Detect which cell encompasses the target text, then output its (x, y) center coordinate. 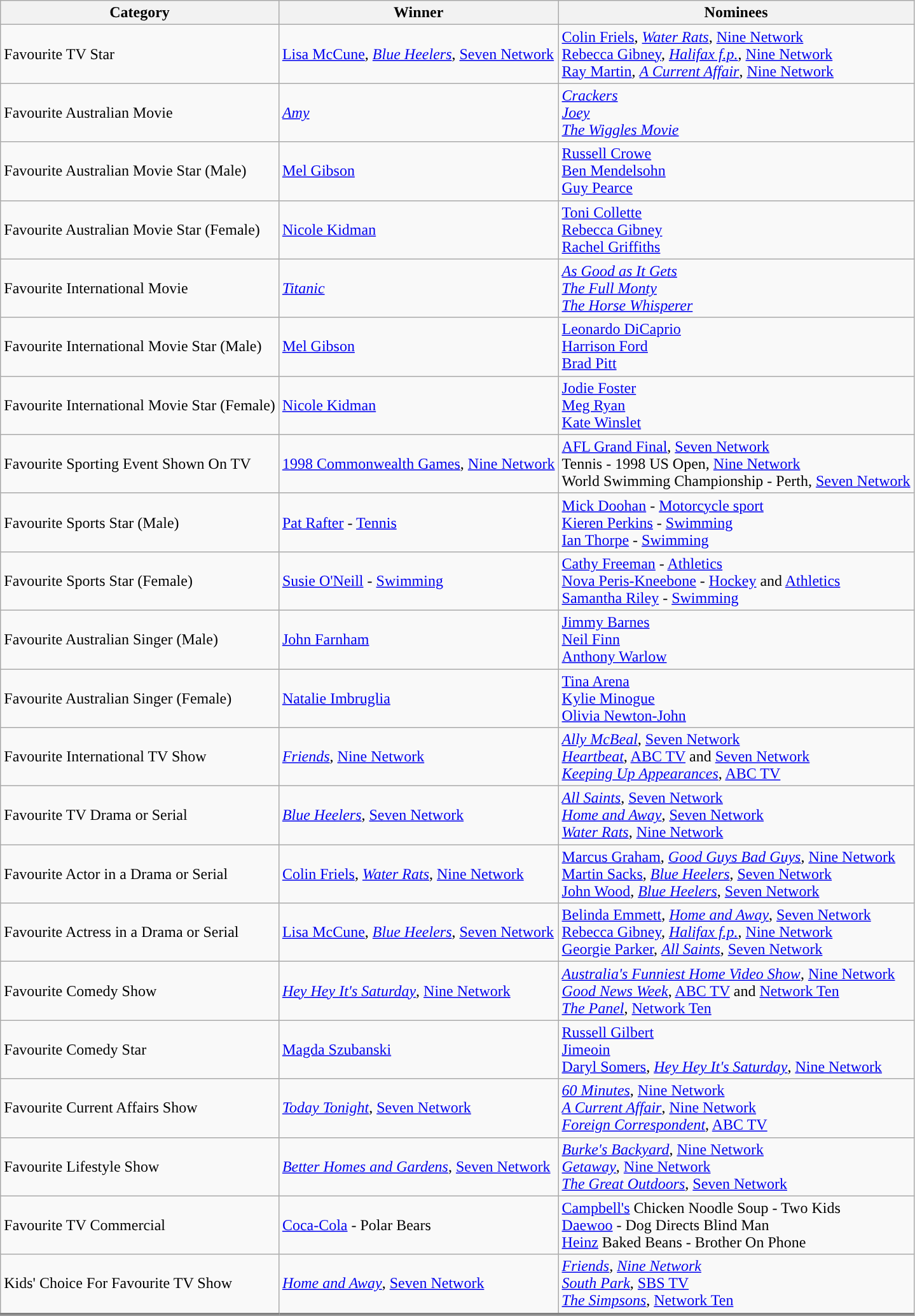
Better Homes and Gardens, Seven Network (418, 1167)
Favourite Lifestyle Show (140, 1167)
Coca-Cola - Polar Bears (418, 1225)
AFL Grand Final, Seven NetworkTennis - 1998 US Open, Nine NetworkWorld Swimming Championship - Perth, Seven Network (736, 464)
Titanic (418, 288)
60 Minutes, Nine NetworkA Current Affair, Nine NetworkForeign Correspondent, ABC TV (736, 1108)
Favourite International Movie (140, 288)
Pat Rafter - Tennis (418, 522)
Leonardo DiCaprioHarrison FordBrad Pitt (736, 347)
Jimmy BarnesNeil FinnAnthony Warlow (736, 639)
1998 Commonwealth Games, Nine Network (418, 464)
Blue Heelers, Seven Network (418, 815)
Favourite Australian Singer (Female) (140, 698)
Magda Szubanski (418, 1049)
Russell CroweBen MendelsohnGuy Pearce (736, 171)
Russell GilbertJimeoinDaryl Somers, Hey Hey It's Saturday, Nine Network (736, 1049)
CrackersJoeyThe Wiggles Movie (736, 113)
Tina ArenaKylie MinogueOlivia Newton-John (736, 698)
All Saints, Seven NetworkHome and Away, Seven NetworkWater Rats, Nine Network (736, 815)
Today Tonight, Seven Network (418, 1108)
Marcus Graham, Good Guys Bad Guys, Nine NetworkMartin Sacks, Blue Heelers, Seven NetworkJohn Wood, Blue Heelers, Seven Network (736, 874)
Favourite Actor in a Drama or Serial (140, 874)
Favourite International Movie Star (Male) (140, 347)
Favourite Comedy Star (140, 1049)
Favourite TV Drama or Serial (140, 815)
Nominees (736, 13)
Favourite Comedy Show (140, 991)
Favourite Australian Singer (Male) (140, 639)
Colin Friels, Water Rats, Nine NetworkRebecca Gibney, Halifax f.p., Nine NetworkRay Martin, A Current Affair, Nine Network (736, 54)
Campbell's Chicken Noodle Soup - Two KidsDaewoo - Dog Directs Blind Man Heinz Baked Beans - Brother On Phone (736, 1225)
Toni ColletteRebecca GibneyRachel Griffiths (736, 230)
Favourite Australian Movie (140, 113)
Home and Away, Seven Network (418, 1285)
Favourite International TV Show (140, 757)
Amy (418, 113)
Category (140, 13)
Friends, Nine NetworkSouth Park, SBS TVThe Simpsons, Network Ten (736, 1285)
Belinda Emmett, Home and Away, Seven NetworkRebecca Gibney, Halifax f.p., Nine NetworkGeorgie Parker, All Saints, Seven Network (736, 932)
Favourite Australian Movie Star (Female) (140, 230)
Kids' Choice For Favourite TV Show (140, 1285)
Favourite TV Star (140, 54)
Burke's Backyard, Nine NetworkGetaway, Nine NetworkThe Great Outdoors, Seven Network (736, 1167)
Favourite Sporting Event Shown On TV (140, 464)
Colin Friels, Water Rats, Nine Network (418, 874)
Favourite International Movie Star (Female) (140, 405)
Favourite Australian Movie Star (Male) (140, 171)
Favourite Sports Star (Male) (140, 522)
Susie O'Neill - Swimming (418, 581)
Winner (418, 13)
Hey Hey It's Saturday, Nine Network (418, 991)
Favourite Actress in a Drama or Serial (140, 932)
Jodie FosterMeg RyanKate Winslet (736, 405)
Favourite TV Commercial (140, 1225)
Mick Doohan - Motorcycle sportKieren Perkins - SwimmingIan Thorpe - Swimming (736, 522)
Ally McBeal, Seven NetworkHeartbeat, ABC TV and Seven NetworkKeeping Up Appearances, ABC TV (736, 757)
Natalie Imbruglia (418, 698)
Favourite Sports Star (Female) (140, 581)
Australia's Funniest Home Video Show, Nine NetworkGood News Week, ABC TV and Network TenThe Panel, Network Ten (736, 991)
Cathy Freeman - AthleticsNova Peris-Kneebone - Hockey and AthleticsSamantha Riley - Swimming (736, 581)
John Farnham (418, 639)
Favourite Current Affairs Show (140, 1108)
Friends, Nine Network (418, 757)
As Good as It GetsThe Full MontyThe Horse Whisperer (736, 288)
